Capture the cell that displays the provided text and extract its (x, y) central coordinate. 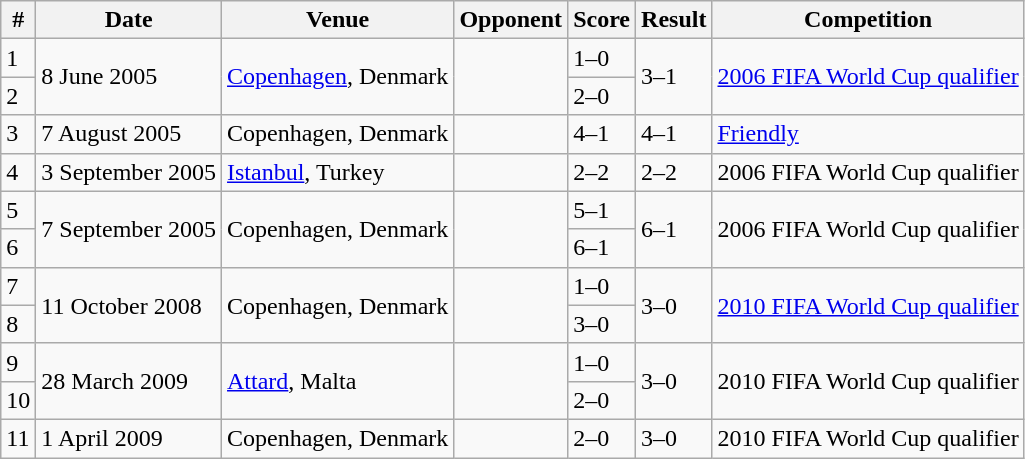
10 (18, 400)
Date (129, 20)
8 June 2005 (129, 77)
Venue (338, 20)
11 (18, 438)
1 April 2009 (129, 438)
28 March 2009 (129, 381)
Friendly (868, 134)
Score (602, 20)
9 (18, 362)
4 (18, 172)
6 (18, 248)
3 September 2005 (129, 172)
Istanbul, Turkey (338, 172)
# (18, 20)
7 August 2005 (129, 134)
3–1 (674, 77)
7 September 2005 (129, 229)
Result (674, 20)
3 (18, 134)
1 (18, 58)
5–1 (602, 210)
7 (18, 286)
11 October 2008 (129, 305)
Attard, Malta (338, 381)
5 (18, 210)
Competition (868, 20)
8 (18, 324)
Opponent (511, 20)
2 (18, 96)
